Find where the given text appears and provide that cell's center as [x, y] coordinate. 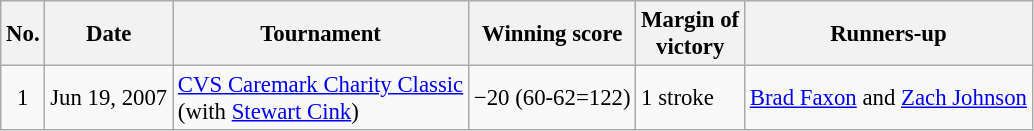
Jun 19, 2007 [109, 98]
Date [109, 34]
Runners-up [888, 34]
Brad Faxon and Zach Johnson [888, 98]
CVS Caremark Charity Classic(with Stewart Cink) [321, 98]
Winning score [552, 34]
Margin ofvictory [690, 34]
1 stroke [690, 98]
No. [23, 34]
1 [23, 98]
−20 (60-62=122) [552, 98]
Tournament [321, 34]
